Scan for the cell matching the given text and deliver its [X, Y] coordinate at center. 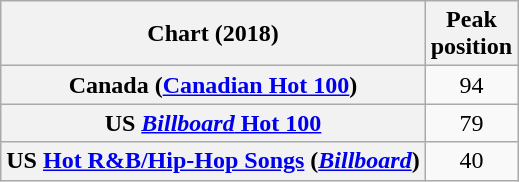
US Hot R&B/Hip-Hop Songs (Billboard) [213, 161]
US Billboard Hot 100 [213, 123]
94 [471, 85]
79 [471, 123]
Peakposition [471, 34]
Chart (2018) [213, 34]
Canada (Canadian Hot 100) [213, 85]
40 [471, 161]
